From the cell containing the given text, extract its center point as (X, Y) coordinate. 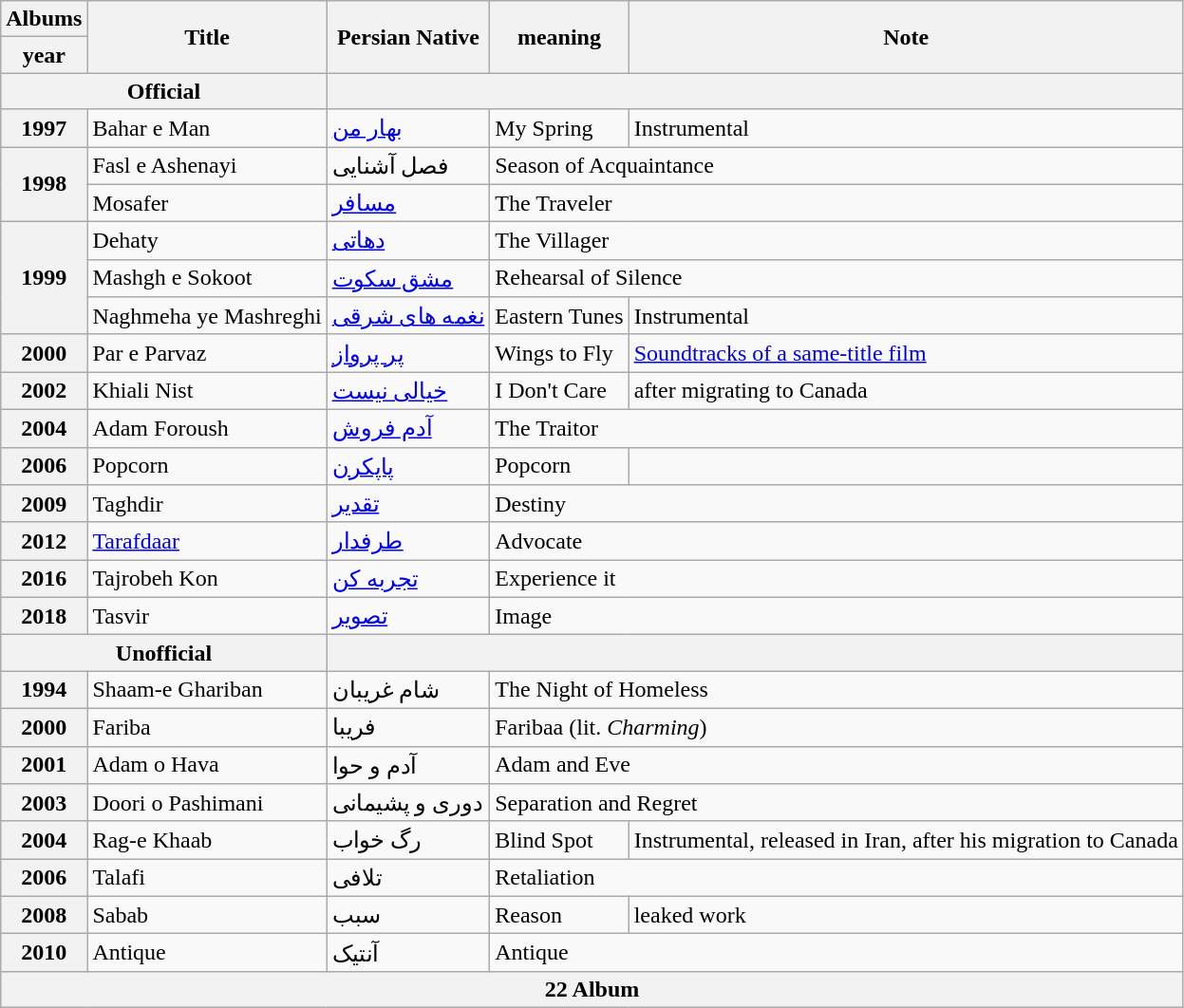
Sabab (207, 915)
Image (837, 616)
Wings to Fly (559, 353)
Fariba (207, 727)
Mashgh e Sokoot (207, 278)
Rehearsal of Silence (837, 278)
مشق سکوت (408, 278)
Rag-e Khaab (207, 840)
Title (207, 37)
سبب (408, 915)
Faribaa (lit. Charming) (837, 727)
خیالی نیست (408, 391)
year (44, 55)
رگ خواب (408, 840)
2012 (44, 541)
Tarafdaar (207, 541)
1998 (44, 184)
Adam Foroush (207, 428)
آنتیک (408, 953)
1997 (44, 128)
طرفدار (408, 541)
Khiali Nist (207, 391)
Reason (559, 915)
شام غریبان (408, 690)
Talafi (207, 878)
The Night of Homeless (837, 690)
Destiny (837, 504)
Adam and Eve (837, 765)
Soundtracks of a same-title film (906, 353)
Instrumental, released in Iran, after his migration to Canada (906, 840)
2002 (44, 391)
2001 (44, 765)
1999 (44, 279)
Taghdir (207, 504)
2010 (44, 953)
Note (906, 37)
1994 (44, 690)
The Villager (837, 241)
Naghmeha ye Mashreghi (207, 316)
2008 (44, 915)
آدم و حوا (408, 765)
Persian Native (408, 37)
دوری و پشیمانی (408, 803)
22 Album (592, 989)
Adam o Hava (207, 765)
meaning (559, 37)
دهاتی (408, 241)
The Traitor (837, 428)
2003 (44, 803)
The Traveler (837, 203)
Tajrobeh Kon (207, 579)
فریبا (408, 727)
فصل آشنایی (408, 165)
Unofficial (163, 653)
Season of Acquaintance (837, 165)
Blind Spot (559, 840)
My Spring (559, 128)
Bahar e Man (207, 128)
Par e Parvaz (207, 353)
تقدیر (408, 504)
2009 (44, 504)
Doori o Pashimani (207, 803)
مسافر (408, 203)
Albums (44, 19)
Eastern Tunes (559, 316)
بهار من (408, 128)
Official (163, 91)
نغمه های شرقی (408, 316)
2018 (44, 616)
تصویر (408, 616)
Dehaty (207, 241)
Fasl e Ashenayi (207, 165)
Advocate (837, 541)
leaked work (906, 915)
Tasvir (207, 616)
I Don't Care (559, 391)
Mosafer (207, 203)
after migrating to Canada (906, 391)
Separation and Regret (837, 803)
Retaliation (837, 878)
تجربه کن (408, 579)
Experience it (837, 579)
تلافی (408, 878)
Shaam-e Ghariban (207, 690)
پاپکرن (408, 466)
پر پرواز (408, 353)
آدم فروش (408, 428)
2016 (44, 579)
